Locate the cell with the specified text and output its [x, y] center coordinate. 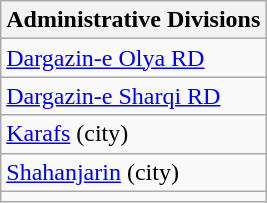
Karafs (city) [134, 134]
Dargazin-e Olya RD [134, 58]
Dargazin-e Sharqi RD [134, 96]
Shahanjarin (city) [134, 172]
Administrative Divisions [134, 20]
